Capture the cell that displays the provided text and extract its (X, Y) central coordinate. 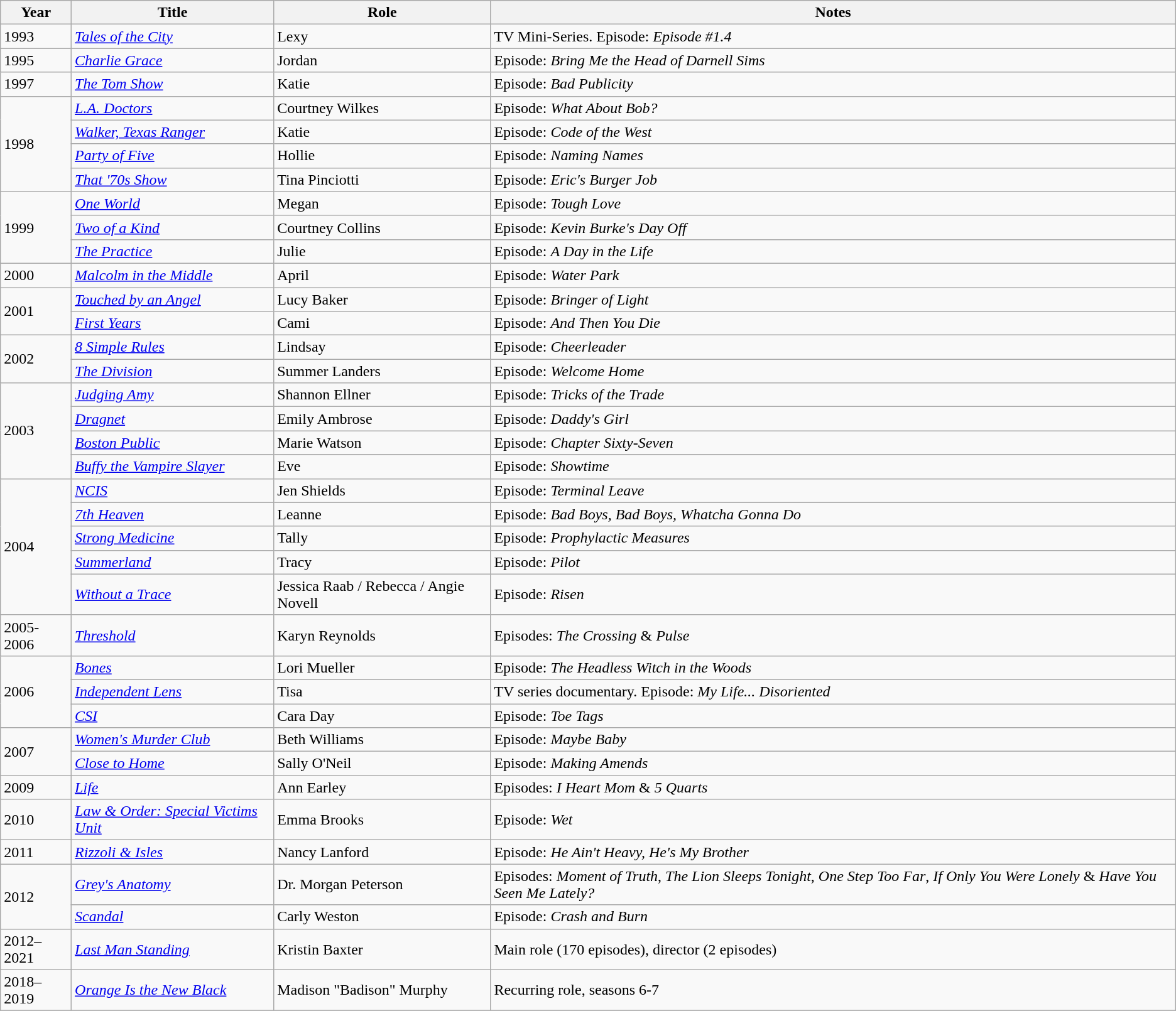
Episode: Toe Tags (833, 715)
Episode: Kevin Burke's Day Off (833, 227)
2010 (36, 820)
The Division (173, 371)
Episodes: I Heart Mom & 5 Quarts (833, 787)
NCIS (173, 490)
2007 (36, 752)
Women's Murder Club (173, 740)
Cara Day (382, 715)
Year (36, 13)
Jordan (382, 60)
Episode: Tricks of the Trade (833, 395)
Walker, Texas Ranger (173, 132)
2005-2006 (36, 635)
Hollie (382, 156)
Life (173, 787)
Episode: Showtime (833, 467)
The Tom Show (173, 84)
Episode: Bad Boys, Bad Boys, Whatcha Gonna Do (833, 514)
Karyn Reynolds (382, 635)
Eve (382, 467)
Independent Lens (173, 691)
1995 (36, 60)
2006 (36, 691)
Ann Earley (382, 787)
Tisa (382, 691)
Episode: Pilot (833, 562)
Episode: Prophylactic Measures (833, 538)
Shannon Ellner (382, 395)
Episode: Making Amends (833, 764)
That '70s Show (173, 180)
Jessica Raab / Rebecca / Angie Novell (382, 594)
Episode: Welcome Home (833, 371)
Tracy (382, 562)
Main role (170 episodes), director (2 episodes) (833, 949)
TV Mini-Series. Episode: Episode #1.4 (833, 36)
2000 (36, 275)
2004 (36, 546)
Party of Five (173, 156)
Episode: Wet (833, 820)
2009 (36, 787)
Close to Home (173, 764)
Law & Order: Special Victims Unit (173, 820)
Nancy Lanford (382, 852)
Bones (173, 668)
Episode: Daddy's Girl (833, 419)
Orange Is the New Black (173, 990)
Rizzoli & Isles (173, 852)
Episode: Crash and Burn (833, 917)
Episode: Naming Names (833, 156)
Summerland (173, 562)
Episode: The Headless Witch in the Woods (833, 668)
Marie Watson (382, 443)
2002 (36, 359)
Tina Pinciotti (382, 180)
2012 (36, 897)
Episode: Bringer of Light (833, 300)
Episode: He Ain't Heavy, He's My Brother (833, 852)
Lori Mueller (382, 668)
Episode: Tough Love (833, 203)
2011 (36, 852)
Title (173, 13)
Dragnet (173, 419)
Touched by an Angel (173, 300)
Without a Trace (173, 594)
Lexy (382, 36)
Courtney Wilkes (382, 108)
Grey's Anatomy (173, 884)
Tales of the City (173, 36)
Julie (382, 251)
Beth Williams (382, 740)
Charlie Grace (173, 60)
Episode: Risen (833, 594)
Episode: Maybe Baby (833, 740)
Episode: Eric's Burger Job (833, 180)
Episode: Code of the West (833, 132)
Notes (833, 13)
Sally O'Neil (382, 764)
Kristin Baxter (382, 949)
Jen Shields (382, 490)
1998 (36, 144)
Emily Ambrose (382, 419)
TV series documentary. Episode: My Life... Disoriented (833, 691)
Episode: A Day in the Life (833, 251)
Cami (382, 323)
Boston Public (173, 443)
CSI (173, 715)
Madison "Badison" Murphy (382, 990)
Tally (382, 538)
1993 (36, 36)
Courtney Collins (382, 227)
Episode: Bring Me the Head of Darnell Sims (833, 60)
L.A. Doctors (173, 108)
Episode: Water Park (833, 275)
One World (173, 203)
2012–2021 (36, 949)
2018–2019 (36, 990)
Two of a Kind (173, 227)
Carly Weston (382, 917)
2001 (36, 311)
Recurring role, seasons 6-7 (833, 990)
Judging Amy (173, 395)
7th Heaven (173, 514)
Episode: Cheerleader (833, 347)
Threshold (173, 635)
Buffy the Vampire Slayer (173, 467)
Last Man Standing (173, 949)
Role (382, 13)
Episodes: The Crossing & Pulse (833, 635)
Malcolm in the Middle (173, 275)
First Years (173, 323)
Episode: Chapter Sixty-Seven (833, 443)
Dr. Morgan Peterson (382, 884)
Episode: And Then You Die (833, 323)
2003 (36, 431)
The Practice (173, 251)
Episodes: Moment of Truth, The Lion Sleeps Tonight, One Step Too Far, If Only You Were Lonely & Have You Seen Me Lately? (833, 884)
Episode: Terminal Leave (833, 490)
Scandal (173, 917)
April (382, 275)
Lucy Baker (382, 300)
Megan (382, 203)
Leanne (382, 514)
Emma Brooks (382, 820)
Episode: Bad Publicity (833, 84)
Episode: What About Bob? (833, 108)
Strong Medicine (173, 538)
Summer Landers (382, 371)
8 Simple Rules (173, 347)
1997 (36, 84)
1999 (36, 227)
Lindsay (382, 347)
